Determine the (X, Y) coordinate at the center of the cell enclosing the given text.  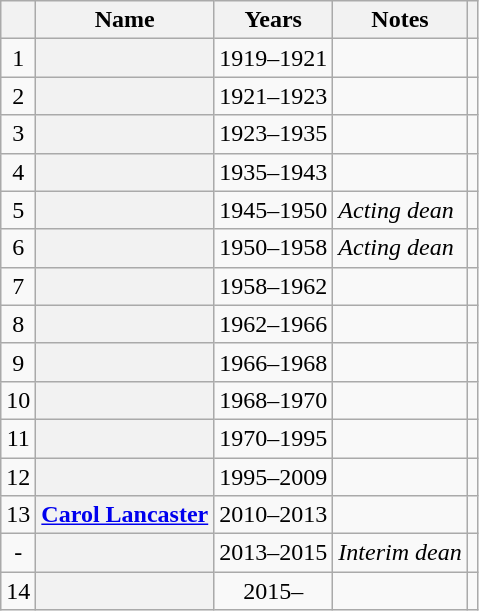
- (18, 553)
1966–1968 (274, 362)
4 (18, 172)
2 (18, 96)
6 (18, 248)
3 (18, 134)
1950–1958 (274, 248)
1968–1970 (274, 400)
11 (18, 438)
10 (18, 400)
1923–1935 (274, 134)
8 (18, 324)
1935–1943 (274, 172)
Name (125, 20)
13 (18, 515)
1945–1950 (274, 210)
2015– (274, 591)
7 (18, 286)
Carol Lancaster (125, 515)
1958–1962 (274, 286)
Notes (400, 20)
1 (18, 58)
1921–1923 (274, 96)
Interim dean (400, 553)
12 (18, 477)
5 (18, 210)
1919–1921 (274, 58)
Years (274, 20)
2010–2013 (274, 515)
2013–2015 (274, 553)
1970–1995 (274, 438)
14 (18, 591)
9 (18, 362)
1995–2009 (274, 477)
1962–1966 (274, 324)
